Capture the cell that displays the provided text and extract its [x, y] central coordinate. 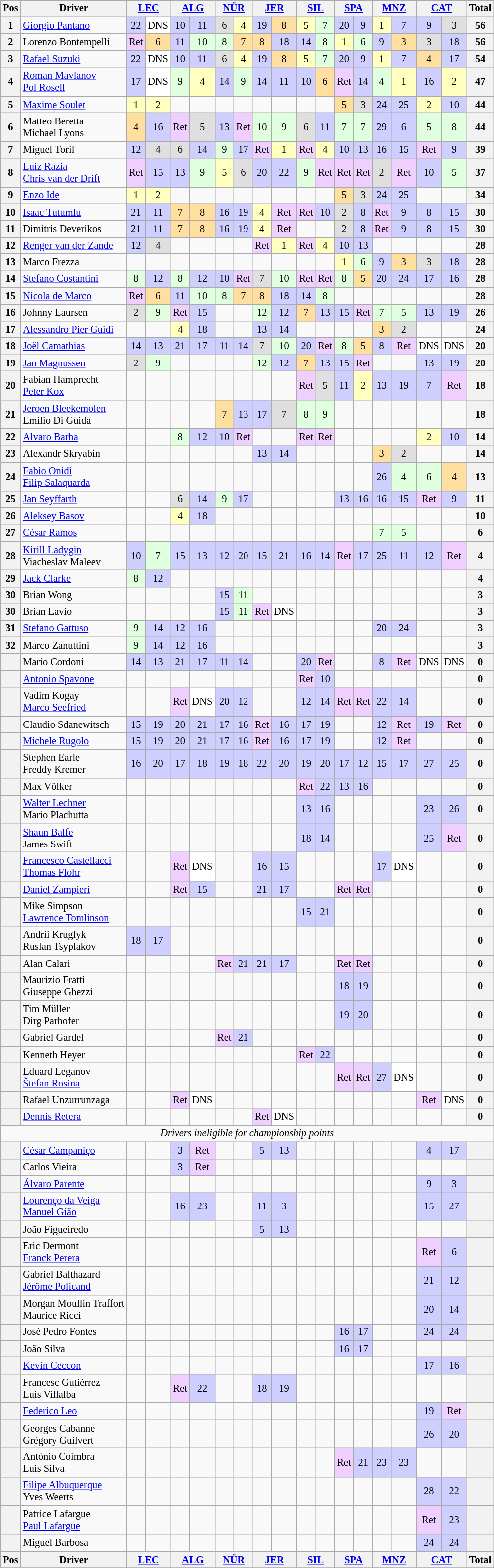
Maurizio Fratti Giuseppe Ghezzi [74, 986]
Claudio Sdanewitsch [74, 724]
Jan Seyffarth [74, 499]
Michele Rugolo [74, 741]
Filipe Albuquerque Yves Weerts [74, 1491]
Max Völker [74, 787]
47 [480, 82]
Kenneth Heyer [74, 1055]
31 [10, 629]
Gabriel Balthazard Jérôme Policand [74, 1281]
Dimitris Deverikos [74, 229]
Miguel Toril [74, 150]
Alvaro Barba [74, 437]
Mike Simpson Lawrence Tomlinson [74, 912]
Jeroen Bleekemolen Emilio Di Guida [74, 414]
Brian Lavio [74, 612]
Isaac Tutumlu [74, 212]
Renger van der Zande [74, 246]
Aleksey Basov [74, 516]
Alessandro Pier Guidi [74, 330]
Mario Cordoni [74, 662]
Kirill Ladygin Viacheslav Maleev [74, 556]
Federico Leo [74, 1411]
Enzo Ide [74, 196]
Stefano Gattuso [74, 629]
Stephen Earle Freddy Kremer [74, 764]
Álvaro Parente [74, 1184]
34 [480, 196]
Georges Cabanne Grégory Guilvert [74, 1434]
Roman Mavlanov Pol Rosell [74, 82]
César Campaniço [74, 1150]
Giorgio Pantano [74, 25]
54 [480, 59]
Lourenço da Veiga Manuel Gião [74, 1206]
Alan Calari [74, 964]
Eduard Leganov Štefan Rosina [74, 1078]
39 [480, 150]
Kevin Ceccon [74, 1366]
Luiz Razia Chris van der Drift [74, 173]
Miguel Barbosa [74, 1543]
Morgan Moullin Traffort Maurice Ricci [74, 1310]
Francesc Gutiérrez Luis Villalba [74, 1389]
Maxime Soulet [74, 105]
Shaun Balfe James Swift [74, 838]
Marco Zanuttini [74, 645]
António Coimbra Luis Silva [74, 1463]
Daniel Zampieri [74, 890]
Marco Frezza [74, 262]
Vadim Kogay Marco Seefried [74, 702]
Drivers ineligible for championship points [247, 1134]
Andrii Kruglyk Ruslan Tsyplakov [74, 941]
Jan Magnussen [74, 363]
Lorenzo Bontempelli [74, 42]
Francesco Castellacci Thomas Flohr [74, 867]
João Silva [74, 1349]
Walter Lechner Mario Plachutta [74, 810]
Fabian Hamprecht Peter Kox [74, 386]
Jack Clarke [74, 579]
Stefano Costantini [74, 279]
José Pedro Fontes [74, 1332]
Antonio Spavone [74, 679]
Tim Müller Dirg Parhofer [74, 1015]
Rafael Unzurrunzaga [74, 1100]
32 [10, 645]
Dennis Retera [74, 1117]
Alexandr Skryabin [74, 454]
37 [480, 173]
Nicola de Marco [74, 296]
Johnny Laursen [74, 313]
César Ramos [74, 533]
Matteo Beretta Michael Lyons [74, 127]
Patrice Lafargue Paul Lafargue [74, 1520]
João Figueiredo [74, 1229]
Gabriel Gardel [74, 1038]
Carlos Vieira [74, 1167]
Fabio Onidi Filip Salaquarda [74, 477]
Joël Camathias [74, 346]
Rafael Suzuki [74, 59]
Eric Dermont Franck Perera [74, 1252]
Brian Wong [74, 595]
